Return (X, Y) of the center of cell containing provided text 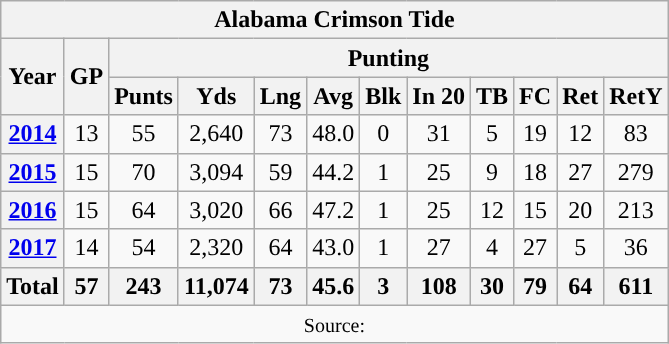
57 (86, 286)
2014 (33, 134)
Source: (334, 324)
279 (636, 172)
54 (144, 248)
70 (144, 172)
55 (144, 134)
TB (492, 96)
48.0 (334, 134)
83 (636, 134)
31 (439, 134)
66 (280, 210)
9 (492, 172)
13 (86, 134)
2,320 (216, 248)
RetY (636, 96)
2016 (33, 210)
Blk (384, 96)
Alabama Crimson Tide (334, 20)
11,074 (216, 286)
2017 (33, 248)
108 (439, 286)
36 (636, 248)
Punting (388, 58)
59 (280, 172)
18 (536, 172)
2015 (33, 172)
FC (536, 96)
19 (536, 134)
Avg (334, 96)
Total (33, 286)
Yds (216, 96)
3,020 (216, 210)
79 (536, 286)
3,094 (216, 172)
243 (144, 286)
44.2 (334, 172)
Punts (144, 96)
213 (636, 210)
Lng (280, 96)
In 20 (439, 96)
20 (580, 210)
3 (384, 286)
Ret (580, 96)
30 (492, 286)
14 (86, 248)
45.6 (334, 286)
0 (384, 134)
Year (33, 77)
43.0 (334, 248)
2,640 (216, 134)
47.2 (334, 210)
611 (636, 286)
4 (492, 248)
GP (86, 77)
